Extract the (x, y) coordinate from the center of the cell holding the provided text.  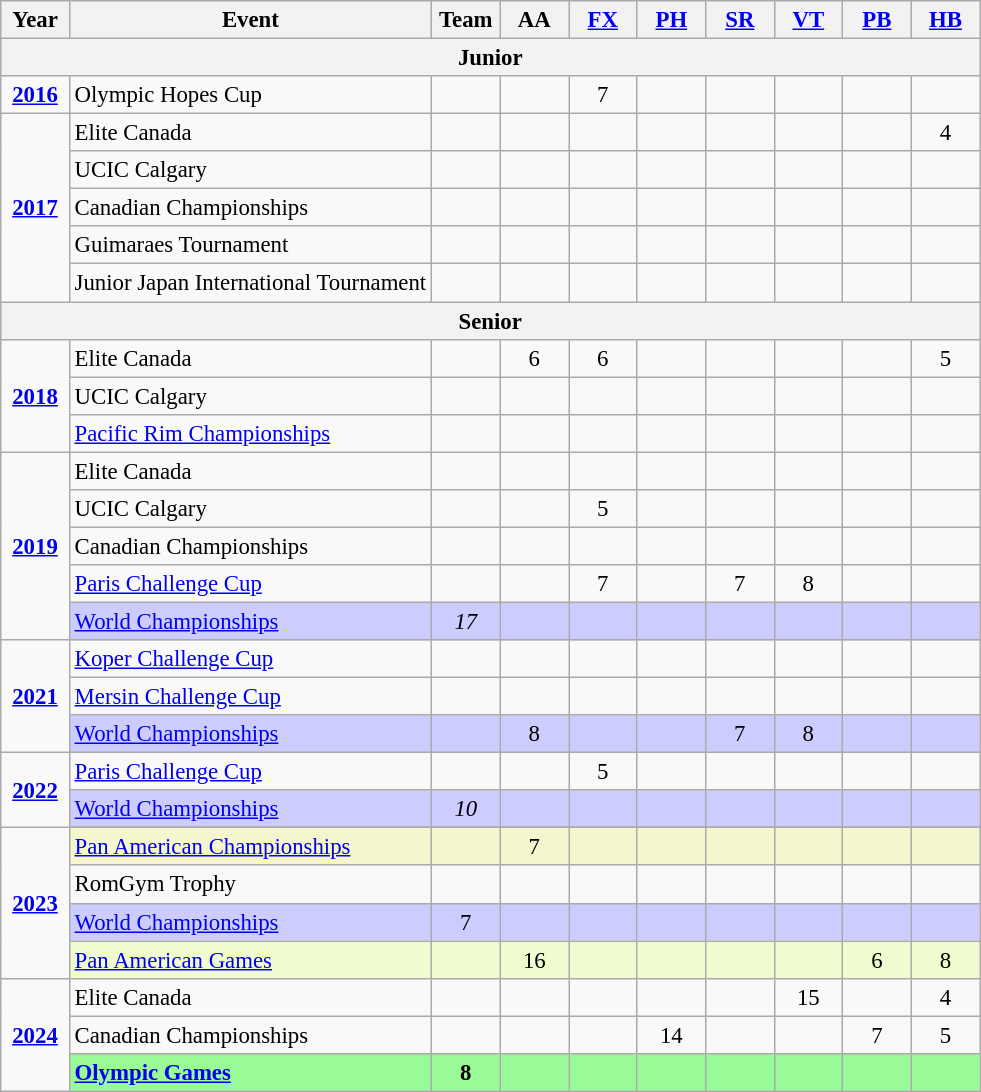
Junior Japan International Tournament (250, 283)
Olympic Hopes Cup (250, 95)
10 (466, 809)
Guimaraes Tournament (250, 245)
2022 (36, 790)
Team (466, 20)
Senior (490, 321)
17 (466, 621)
2024 (36, 1034)
16 (534, 960)
SR (740, 20)
2021 (36, 696)
Mersin Challenge Cup (250, 697)
2017 (36, 208)
2019 (36, 546)
PH (672, 20)
Event (250, 20)
HB (946, 20)
Koper Challenge Cup (250, 659)
2018 (36, 396)
FX (604, 20)
Olympic Games (250, 1073)
Pacific Rim Championships (250, 433)
2023 (36, 903)
AA (534, 20)
Junior (490, 58)
PB (878, 20)
Year (36, 20)
Pan American Games (250, 960)
RomGym Trophy (250, 885)
Pan American Championships (250, 847)
2016 (36, 95)
VT (808, 20)
14 (672, 1035)
15 (808, 997)
